For the text-containing cell, return its midpoint in (X, Y) coordinate format. 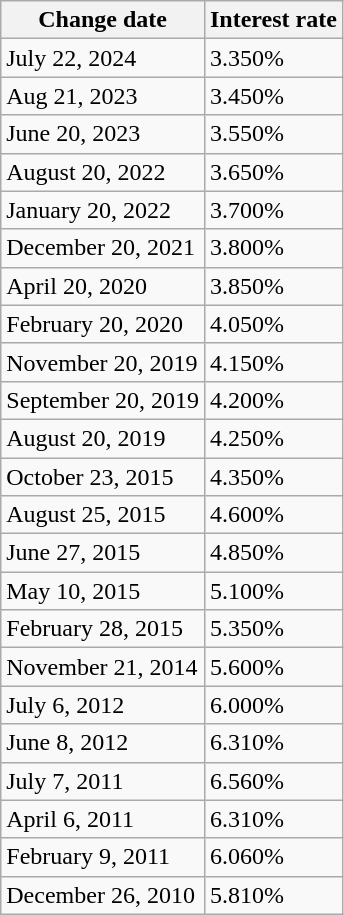
November 21, 2014 (103, 667)
July 7, 2011 (103, 781)
5.810% (273, 895)
June 27, 2015 (103, 553)
September 20, 2019 (103, 400)
5.600% (273, 667)
4.350% (273, 477)
Change date (103, 20)
February 9, 2011 (103, 857)
6.060% (273, 857)
May 10, 2015 (103, 591)
April 6, 2011 (103, 819)
3.450% (273, 96)
October 23, 2015 (103, 477)
February 20, 2020 (103, 324)
February 28, 2015 (103, 629)
6.000% (273, 705)
June 20, 2023 (103, 134)
July 22, 2024 (103, 58)
August 20, 2022 (103, 172)
3.700% (273, 210)
4.850% (273, 553)
Aug 21, 2023 (103, 96)
4.050% (273, 324)
December 20, 2021 (103, 248)
3.850% (273, 286)
August 25, 2015 (103, 515)
July 6, 2012 (103, 705)
4.600% (273, 515)
3.550% (273, 134)
Interest rate (273, 20)
3.650% (273, 172)
June 8, 2012 (103, 743)
4.150% (273, 362)
January 20, 2022 (103, 210)
5.100% (273, 591)
November 20, 2019 (103, 362)
4.200% (273, 400)
6.560% (273, 781)
3.800% (273, 248)
4.250% (273, 438)
April 20, 2020 (103, 286)
August 20, 2019 (103, 438)
3.350% (273, 58)
December 26, 2010 (103, 895)
5.350% (273, 629)
